Capture the cell that displays the provided text and extract its [x, y] central coordinate. 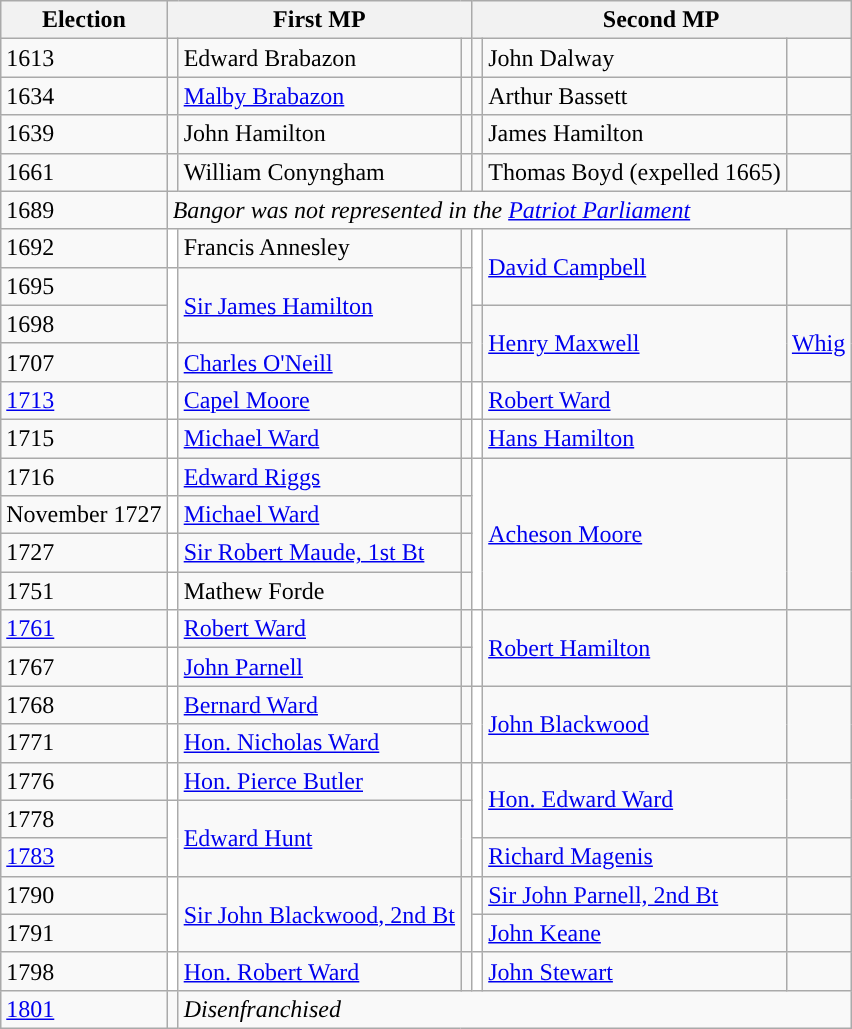
Francis Annesley [319, 248]
Edward Riggs [319, 477]
1761 [84, 629]
1613 [84, 58]
1776 [84, 781]
1692 [84, 248]
1783 [84, 857]
Thomas Boyd (expelled 1665) [635, 172]
Sir John Parnell, 2nd Bt [635, 895]
John Hamilton [319, 134]
Edward Hunt [319, 838]
John Keane [635, 933]
1751 [84, 591]
Sir John Blackwood, 2nd Bt [319, 914]
First MP [320, 20]
1695 [84, 286]
Whig [818, 343]
Malby Brabazon [319, 96]
John Parnell [319, 667]
1634 [84, 96]
David Campbell [635, 267]
1778 [84, 819]
1713 [84, 400]
Arthur Bassett [635, 96]
Hon. Edward Ward [635, 800]
Acheson Moore [635, 534]
1801 [84, 1009]
1771 [84, 743]
Hon. Nicholas Ward [319, 743]
James Hamilton [635, 134]
Charles O'Neill [319, 362]
1768 [84, 705]
Henry Maxwell [635, 343]
Bangor was not represented in the Patriot Parliament [509, 210]
1698 [84, 324]
John Blackwood [635, 724]
Hon. Robert Ward [319, 971]
Hon. Pierce Butler [319, 781]
1727 [84, 553]
1707 [84, 362]
Election [84, 20]
Bernard Ward [319, 705]
John Stewart [635, 971]
Sir Robert Maude, 1st Bt [319, 553]
November 1727 [84, 515]
John Dalway [635, 58]
1791 [84, 933]
1716 [84, 477]
Edward Brabazon [319, 58]
Mathew Forde [319, 591]
1767 [84, 667]
William Conyngham [319, 172]
1689 [84, 210]
1798 [84, 971]
Richard Magenis [635, 857]
Capel Moore [319, 400]
Sir James Hamilton [319, 305]
1715 [84, 438]
Robert Hamilton [635, 648]
Disenfranchised [514, 1009]
Hans Hamilton [635, 438]
Second MP [662, 20]
1661 [84, 172]
1790 [84, 895]
1639 [84, 134]
